Identify which cell holds the provided text, then report its (X, Y) central coordinate. 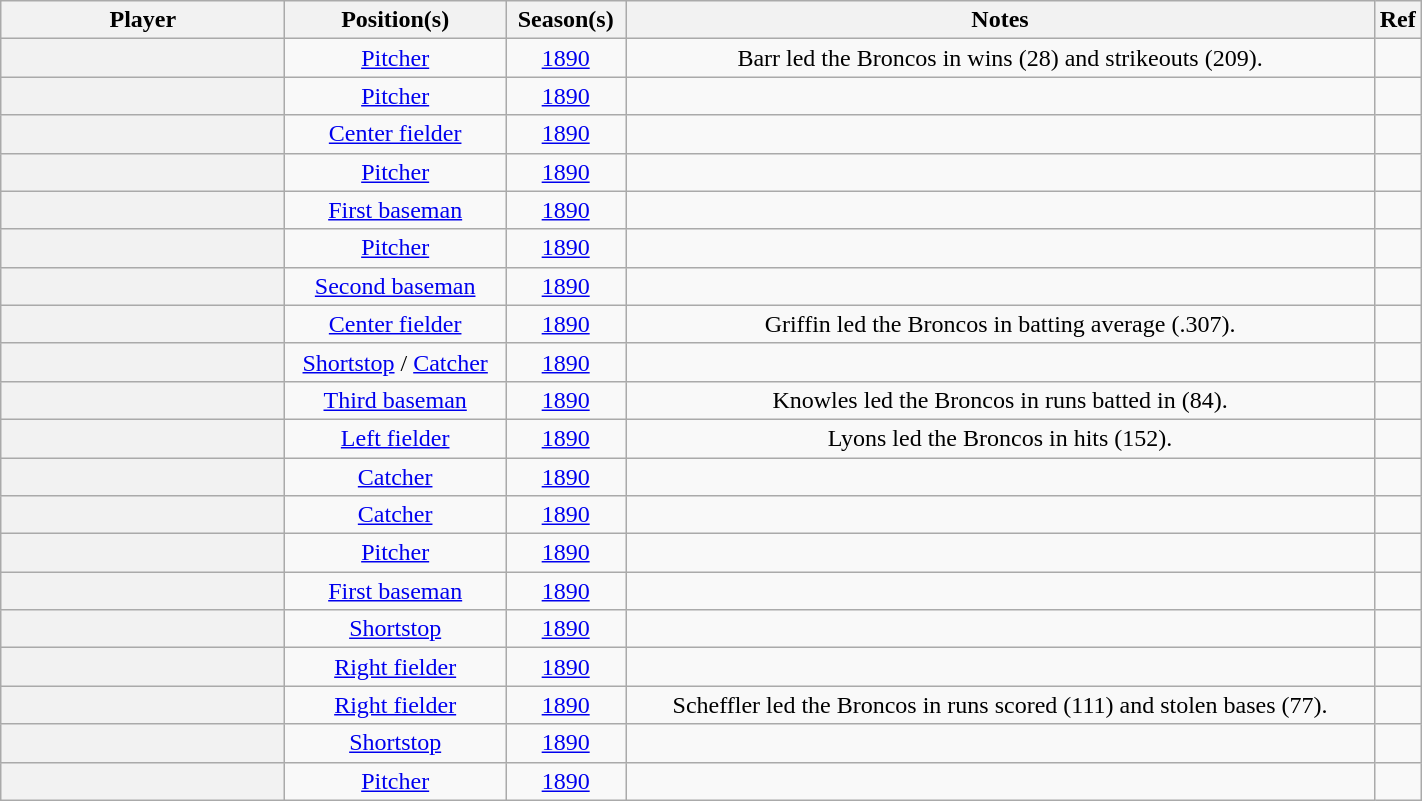
Shortstop / Catcher (396, 362)
Second baseman (396, 286)
Third baseman (396, 400)
Season(s) (566, 20)
Ref (1398, 20)
Griffin led the Broncos in batting average (.307). (1000, 324)
Left fielder (396, 438)
Player (143, 20)
Position(s) (396, 20)
Barr led the Broncos in wins (28) and strikeouts (209). (1000, 58)
Knowles led the Broncos in runs batted in (84). (1000, 400)
Scheffler led the Broncos in runs scored (111) and stolen bases (77). (1000, 705)
Lyons led the Broncos in hits (152). (1000, 438)
Notes (1000, 20)
